Locate the cell with the specified text and output its [x, y] center coordinate. 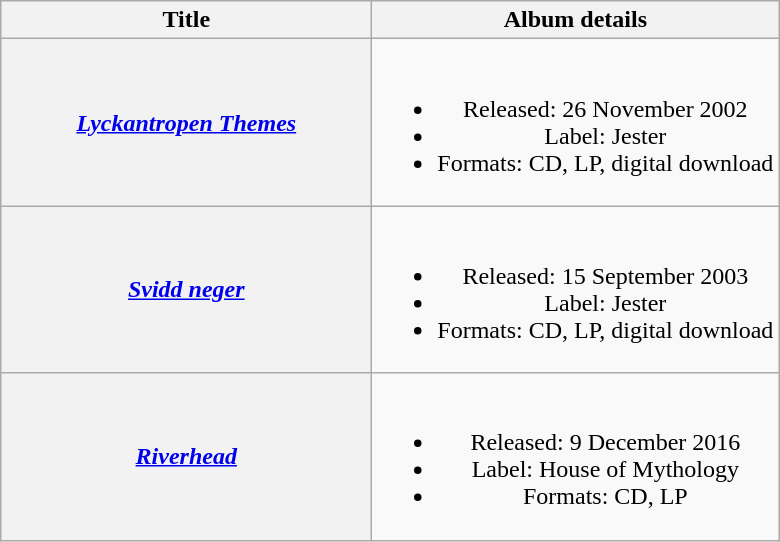
Album details [576, 20]
Lyckantropen Themes [186, 122]
Title [186, 20]
Released: 15 September 2003Label: JesterFormats: CD, LP, digital download [576, 290]
Released: 26 November 2002Label: JesterFormats: CD, LP, digital download [576, 122]
Riverhead [186, 456]
Released: 9 December 2016Label: House of MythologyFormats: CD, LP [576, 456]
Svidd neger [186, 290]
